Extract the [x, y] coordinate from the center of the cell holding the provided text.  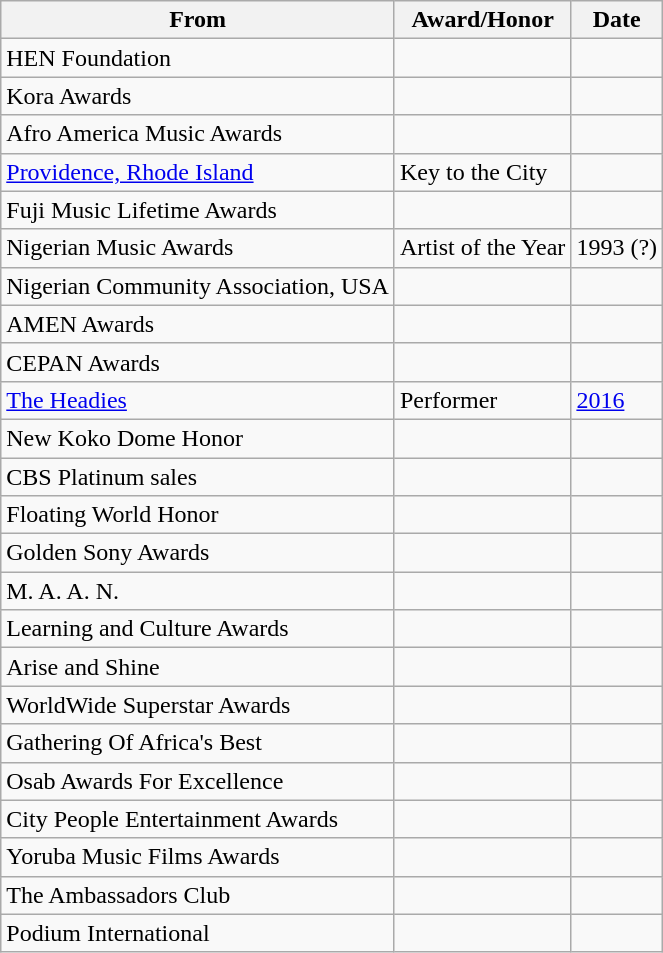
From [198, 20]
CEPAN Awards [198, 362]
Gathering Of Africa's Best [198, 743]
Arise and Shine [198, 667]
Award/Honor [482, 20]
Key to the City [482, 172]
1993 (?) [617, 248]
Kora Awards [198, 96]
Podium International [198, 933]
Fuji Music Lifetime Awards [198, 210]
M. A. A. N. [198, 591]
Osab Awards For Excellence [198, 781]
Artist of the Year [482, 248]
The Headies [198, 400]
Date [617, 20]
CBS Platinum sales [198, 477]
Nigerian Music Awards [198, 248]
HEN Foundation [198, 58]
Learning and Culture Awards [198, 629]
Yoruba Music Films Awards [198, 857]
Golden Sony Awards [198, 553]
The Ambassadors Club [198, 895]
2016 [617, 400]
Floating World Honor [198, 515]
Performer [482, 400]
Providence, Rhode Island [198, 172]
AMEN Awards [198, 324]
City People Entertainment Awards [198, 819]
WorldWide Superstar Awards [198, 705]
Nigerian Community Association, USA [198, 286]
Afro America Music Awards [198, 134]
New Koko Dome Honor [198, 438]
